Extract the (x, y) coordinate from the center of the cell holding the provided text.  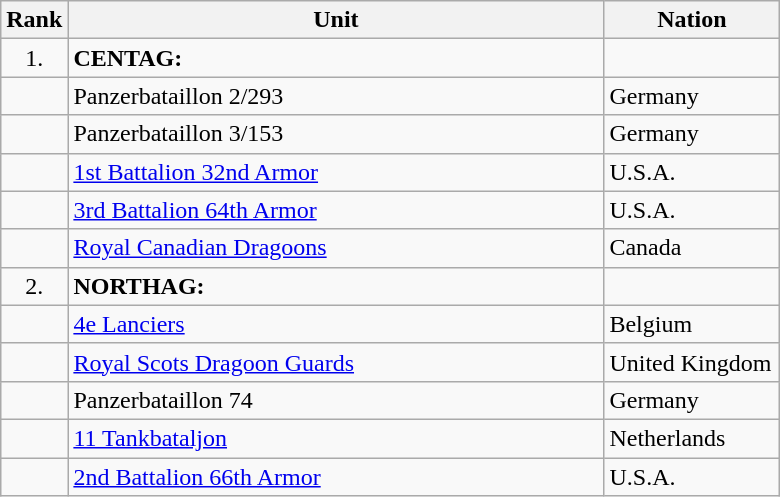
Canada (692, 248)
3rd Battalion 64th Armor (336, 210)
4e Lanciers (336, 324)
Royal Canadian Dragoons (336, 248)
1. (34, 58)
Nation (692, 20)
Rank (34, 20)
2. (34, 286)
Panzerbataillon 3/153 (336, 134)
1st Battalion 32nd Armor (336, 172)
Royal Scots Dragoon Guards (336, 362)
Belgium (692, 324)
Netherlands (692, 438)
NORTHAG: (336, 286)
CENTAG: (336, 58)
Unit (336, 20)
2nd Battalion 66th Armor (336, 477)
United Kingdom (692, 362)
Panzerbataillon 74 (336, 400)
Panzerbataillon 2/293 (336, 96)
11 Tankbataljon (336, 438)
